Determine the [X, Y] coordinate at the center of the cell enclosing the given text.  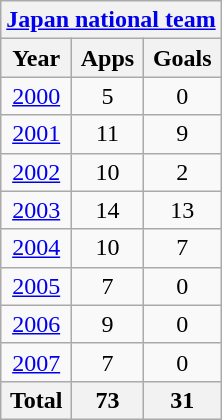
2 [182, 172]
2005 [36, 286]
14 [108, 210]
2004 [36, 248]
11 [108, 134]
31 [182, 400]
73 [108, 400]
Total [36, 400]
2007 [36, 362]
Goals [182, 58]
2002 [36, 172]
13 [182, 210]
2006 [36, 324]
Year [36, 58]
5 [108, 96]
2000 [36, 96]
Japan national team [111, 20]
2001 [36, 134]
Apps [108, 58]
2003 [36, 210]
